Locate the cell with the specified text and output its (X, Y) center coordinate. 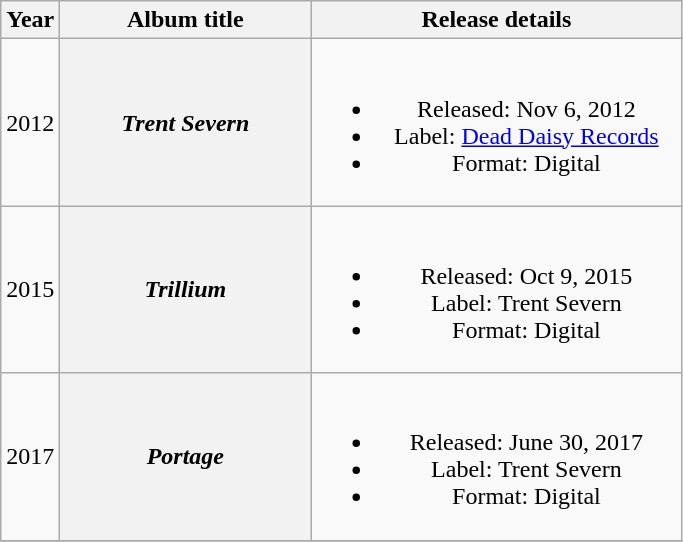
Trillium (186, 290)
Released: Oct 9, 2015Label: Trent SevernFormat: Digital (496, 290)
Album title (186, 20)
2012 (30, 122)
Released: June 30, 2017Label: Trent SevernFormat: Digital (496, 456)
Year (30, 20)
Release details (496, 20)
Released: Nov 6, 2012Label: Dead Daisy RecordsFormat: Digital (496, 122)
Trent Severn (186, 122)
2015 (30, 290)
2017 (30, 456)
Portage (186, 456)
